Return [x, y] of the center of cell containing provided text 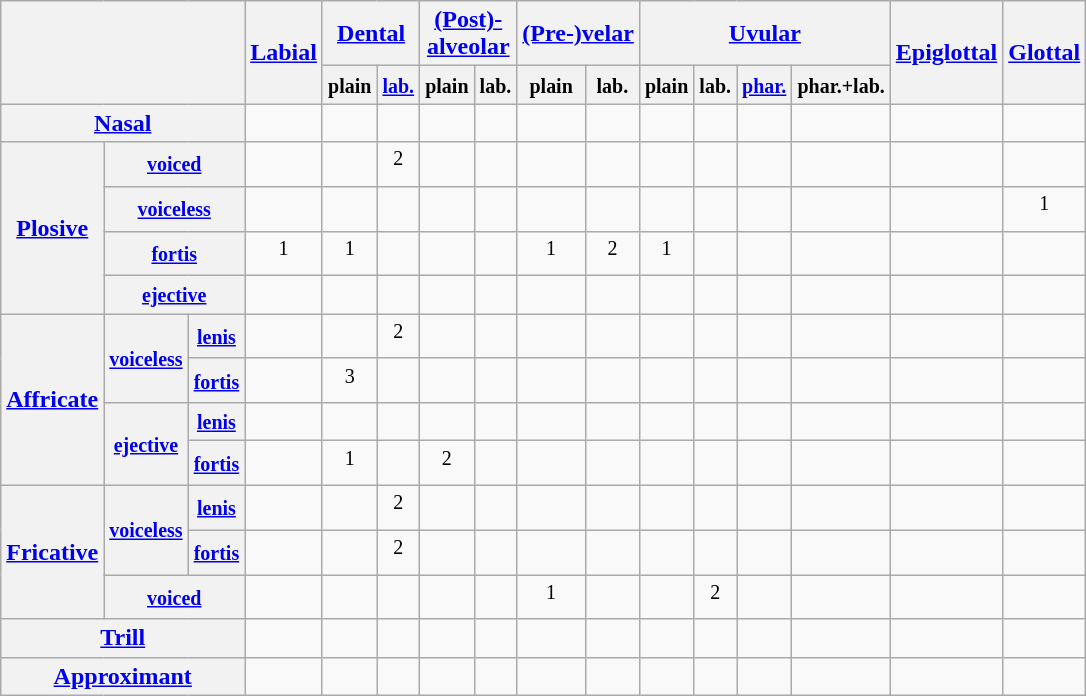
(Pre-)velar [578, 34]
Nasal [123, 123]
Trill [123, 638]
Affricate [52, 400]
phar.+lab. [841, 85]
Labial [284, 52]
(Post)-alveolar [468, 34]
phar. [764, 85]
Glottal [1044, 52]
Uvular [764, 34]
3 [349, 380]
Dental [370, 34]
Fricative [52, 552]
Plosive [52, 228]
Approximant [123, 676]
Epiglottal [946, 52]
